Locate the cell with the specified text and output its (x, y) center coordinate. 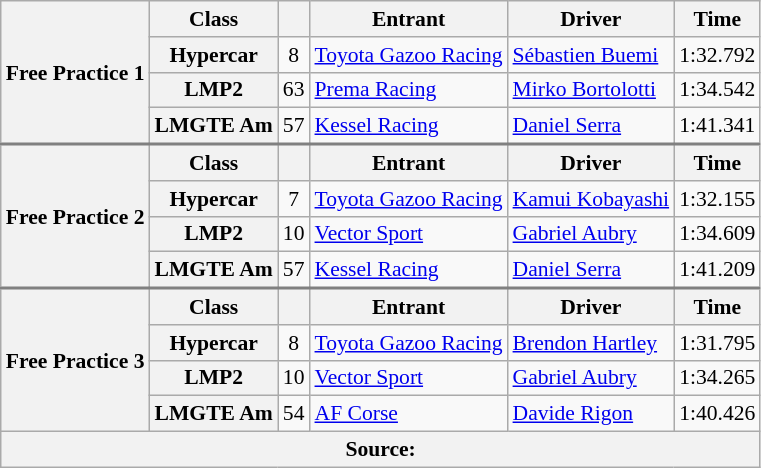
1:41.341 (717, 126)
1:34.265 (717, 378)
Free Practice 1 (76, 72)
1:41.209 (717, 270)
1:34.542 (717, 90)
Prema Racing (408, 90)
7 (294, 199)
1:40.426 (717, 414)
Mirko Bortolotti (592, 90)
54 (294, 414)
Brendon Hartley (592, 343)
AF Corse (408, 414)
1:32.155 (717, 199)
1:34.609 (717, 234)
Free Practice 2 (76, 216)
63 (294, 90)
1:31.795 (717, 343)
Kamui Kobayashi (592, 199)
1:32.792 (717, 55)
Sébastien Buemi (592, 55)
Free Practice 3 (76, 360)
Davide Rigon (592, 414)
Source: (381, 450)
